Scan for the cell matching the given text and deliver its [x, y] coordinate at center. 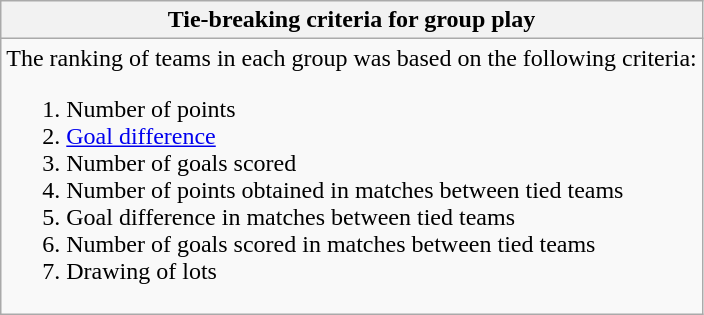
Tie-breaking criteria for group play [352, 20]
